For the text-containing cell, return its midpoint in [X, Y] coordinate format. 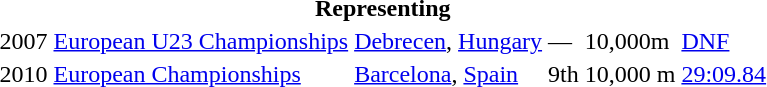
10,000m [630, 41]
— [564, 41]
European U23 Championships [201, 41]
Debrecen, Hungary [448, 41]
